Find where the given text appears and provide that cell's center as (x, y) coordinate. 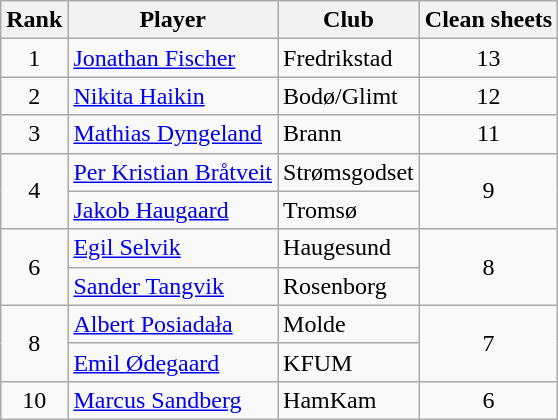
Marcus Sandberg (173, 400)
Mathias Dyngeland (173, 134)
Haugesund (349, 248)
Emil Ødegaard (173, 362)
Sander Tangvik (173, 286)
1 (34, 58)
12 (488, 96)
3 (34, 134)
2 (34, 96)
4 (34, 191)
Jakob Haugaard (173, 210)
Strømsgodset (349, 172)
9 (488, 191)
Egil Selvik (173, 248)
Bodø/Glimt (349, 96)
Rank (34, 20)
Nikita Haikin (173, 96)
Tromsø (349, 210)
Brann (349, 134)
Rosenborg (349, 286)
10 (34, 400)
Albert Posiadała (173, 324)
Fredrikstad (349, 58)
7 (488, 343)
Club (349, 20)
Clean sheets (488, 20)
Per Kristian Bråtveit (173, 172)
11 (488, 134)
13 (488, 58)
HamKam (349, 400)
Jonathan Fischer (173, 58)
Player (173, 20)
Molde (349, 324)
KFUM (349, 362)
